Pinpoint the cell where the given text exists, returning its [X, Y] midpoint coordinate. 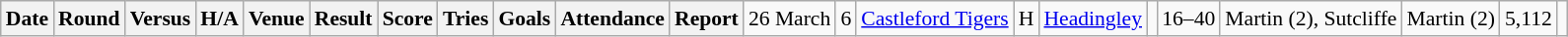
Versus [161, 18]
H [1027, 18]
Tries [465, 18]
Result [343, 18]
6 [846, 18]
Headingley [1093, 18]
Date [28, 18]
Martin (2) [1450, 18]
Score [408, 18]
Venue [276, 18]
5,112 [1529, 18]
Report [706, 18]
26 March [789, 18]
H/A [219, 18]
Castleford Tigers [935, 18]
Round [89, 18]
Goals [525, 18]
16–40 [1188, 18]
Attendance [612, 18]
Martin (2), Sutcliffe [1311, 18]
